Capture the cell that displays the provided text and extract its (x, y) central coordinate. 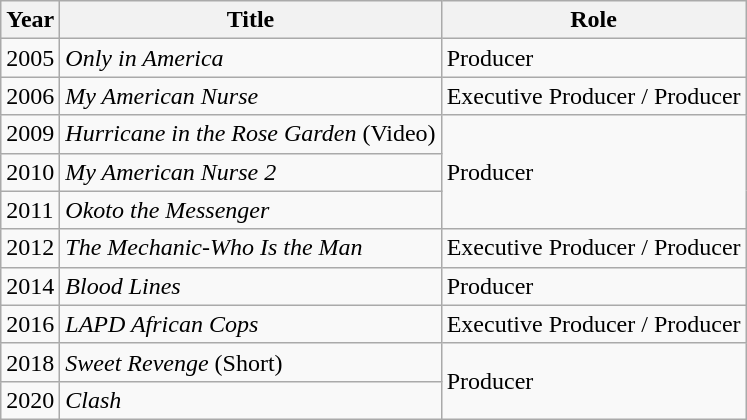
Blood Lines (250, 286)
Okoto the Messenger (250, 210)
2009 (30, 134)
Clash (250, 400)
Hurricane in the Rose Garden (Video) (250, 134)
Role (594, 20)
2010 (30, 172)
2020 (30, 400)
2005 (30, 58)
Only in America (250, 58)
2011 (30, 210)
2018 (30, 362)
Year (30, 20)
LAPD African Cops (250, 324)
2014 (30, 286)
My American Nurse 2 (250, 172)
Sweet Revenge (Short) (250, 362)
2006 (30, 96)
My American Nurse (250, 96)
2012 (30, 248)
Title (250, 20)
2016 (30, 324)
The Mechanic-Who Is the Man (250, 248)
